From the cell containing the given text, extract its center point as (X, Y) coordinate. 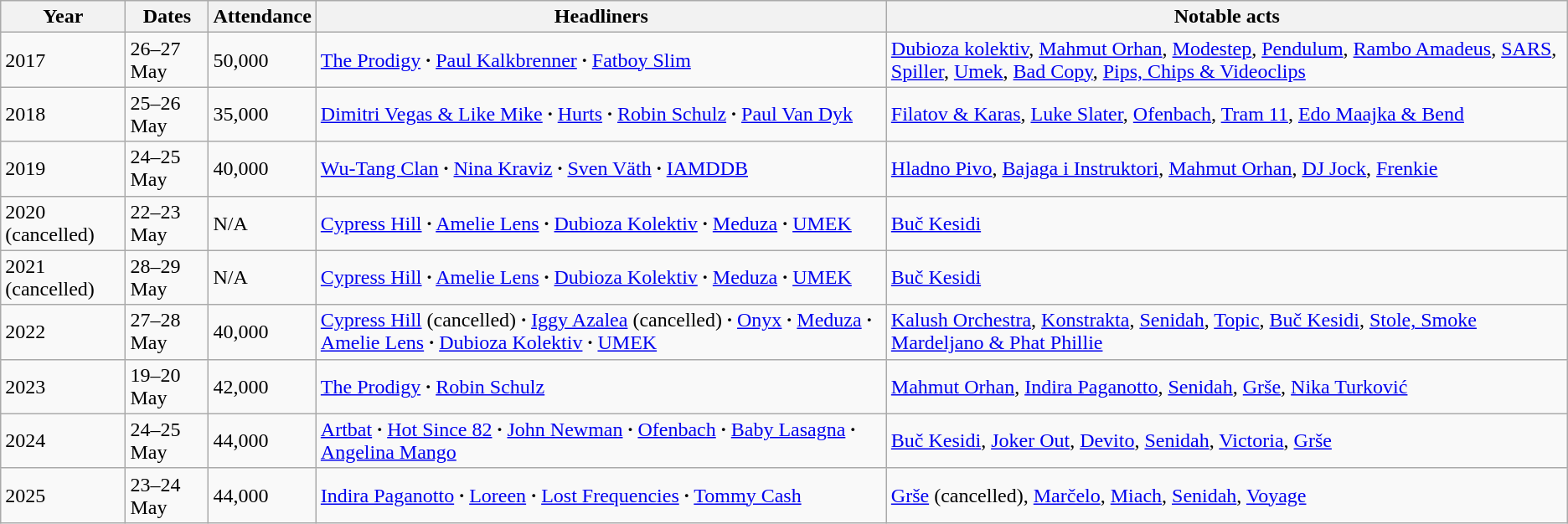
Notable acts (1226, 17)
Wu-Tang Clan · Nina Kraviz · Sven Väth · IAMDDB (601, 169)
2021 (cancelled) (64, 278)
Hladno Pivo, Bajaga i Instruktori, Mahmut Orhan, DJ Jock, Frenkie (1226, 169)
35,000 (262, 114)
Mahmut Orhan, Indira Paganotto, Senidah, Grše, Nika Turković (1226, 387)
2020 (cancelled) (64, 223)
Kalush Orchestra, Konstrakta, Senidah, Topic, Buč Kesidi, Stole, Smoke Mardeljano & Phat Phillie (1226, 331)
2022 (64, 331)
25–26 May (168, 114)
The Prodigy · Robin Schulz (601, 387)
42,000 (262, 387)
Filatov & Karas, Luke Slater, Ofenbach, Tram 11, Edo Maajka & Bend (1226, 114)
19–20 May (168, 387)
27–28 May (168, 331)
Attendance (262, 17)
Dubioza kolektiv, Mahmut Orhan, Modestep, Pendulum, Rambo Amadeus, SARS, Spiller, Umek, Bad Copy, Pips, Chips & Videoclips (1226, 60)
2025 (64, 496)
Buč Kesidi, Joker Out, Devito, Senidah, Victoria, Grše (1226, 440)
2024 (64, 440)
Grše (cancelled), Marčelo, Miach, Senidah, Voyage (1226, 496)
Indira Paganotto · Loreen · Lost Frequencies · Tommy Cash (601, 496)
50,000 (262, 60)
2019 (64, 169)
22–23 May (168, 223)
26–27 May (168, 60)
28–29 May (168, 278)
Dimitri Vegas & Like Mike · Hurts · Robin Schulz · Paul Van Dyk (601, 114)
Cypress Hill (cancelled) · Iggy Azalea (cancelled) · Onyx · Meduza · Amelie Lens · Dubioza Kolektiv · UMEK (601, 331)
2017 (64, 60)
Year (64, 17)
2018 (64, 114)
Dates (168, 17)
2023 (64, 387)
Headliners (601, 17)
Artbat · Hot Since 82 · John Newman · Ofenbach · Baby Lasagna · Angelina Mango (601, 440)
The Prodigy · Paul Kalkbrenner · Fatboy Slim (601, 60)
23–24 May (168, 496)
